Locate the cell with the specified text and output its [x, y] center coordinate. 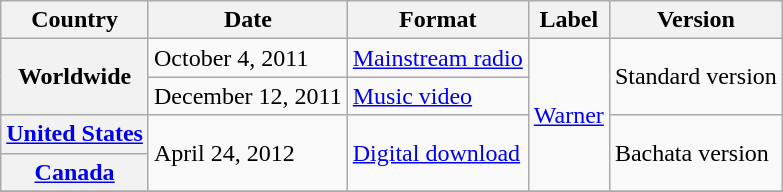
Date [248, 20]
Warner [568, 115]
Version [696, 20]
Digital download [438, 153]
April 24, 2012 [248, 153]
Worldwide [75, 77]
Format [438, 20]
Canada [75, 172]
Country [75, 20]
Music video [438, 96]
December 12, 2011 [248, 96]
Mainstream radio [438, 58]
October 4, 2011 [248, 58]
Bachata version [696, 153]
Label [568, 20]
United States [75, 134]
Standard version [696, 77]
